Identify which cell holds the provided text, then report its (X, Y) central coordinate. 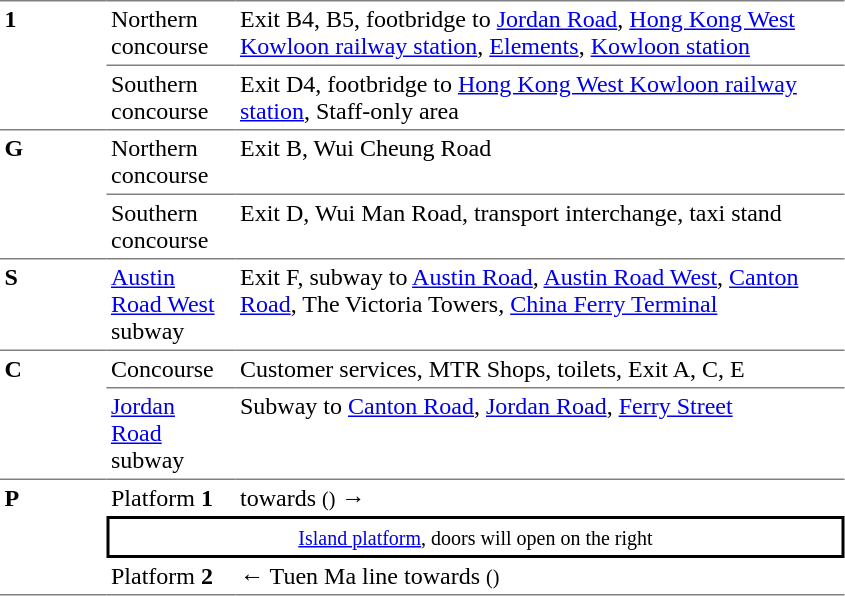
C (53, 416)
Concourse (170, 370)
Austin Road West subway (170, 306)
Platform 2 (170, 577)
Exit B, Wui Cheung Road (540, 162)
Exit B4, B5, footbridge to Jordan Road, Hong Kong West Kowloon railway station, Elements, Kowloon station (540, 33)
G (53, 194)
Subway to Canton Road, Jordan Road, Ferry Street (540, 434)
Customer services, MTR Shops, toilets, Exit A, C, E (540, 370)
1 (53, 65)
Platform 1 (170, 498)
Exit D4, footbridge to Hong Kong West Kowloon railway station, Staff-only area (540, 98)
S (53, 306)
towards () → (540, 498)
Island platform, doors will open on the right (475, 537)
Exit F, subway to Austin Road, Austin Road West, Canton Road, The Victoria Towers, China Ferry Terminal (540, 306)
Jordan Road subway (170, 434)
← Tuen Ma line towards () (540, 577)
P (53, 538)
Exit D, Wui Man Road, transport interchange, taxi stand (540, 227)
